Search for the cell housing the specified text and yield its [X, Y] center coordinate. 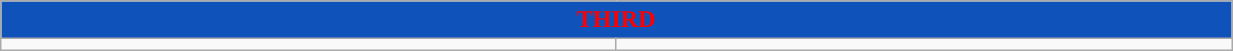
THIRD [616, 20]
